Pinpoint the cell where the given text exists, returning its [X, Y] midpoint coordinate. 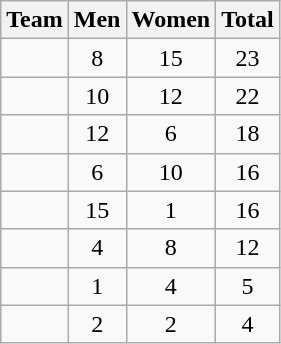
Men [97, 20]
22 [248, 96]
5 [248, 286]
Total [248, 20]
23 [248, 58]
Women [171, 20]
Team [35, 20]
18 [248, 134]
